Search for the cell housing the specified text and yield its [X, Y] center coordinate. 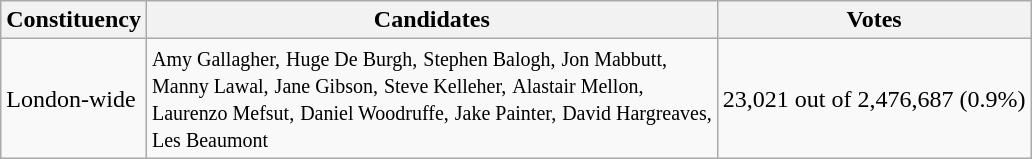
Votes [874, 20]
Candidates [432, 20]
23,021 out of 2,476,687 (0.9%) [874, 98]
Constituency [74, 20]
London-wide [74, 98]
